Return [x, y] of the center of cell containing provided text 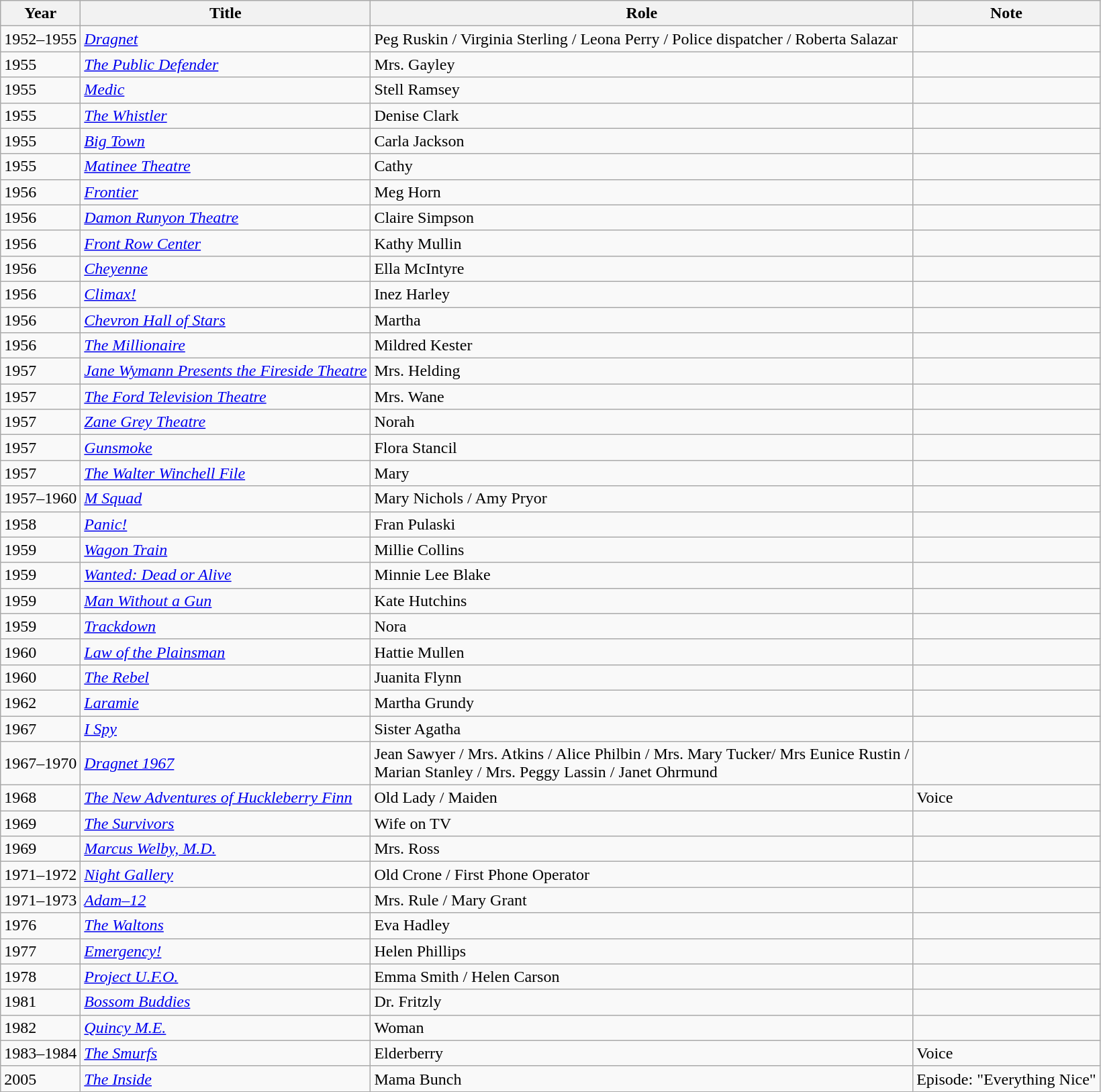
Mrs. Wane [642, 397]
Law of the Plainsman [226, 652]
Adam–12 [226, 900]
Cathy [642, 166]
The New Adventures of Huckleberry Finn [226, 798]
1967 [40, 728]
Damon Runyon Theatre [226, 217]
Dragnet [226, 39]
Gunsmoke [226, 448]
Denise Clark [642, 115]
Hattie Mullen [642, 652]
The Ford Television Theatre [226, 397]
Mary Nichols / Amy Pryor [642, 499]
Bossom Buddies [226, 1002]
Inez Harley [642, 294]
1971–1972 [40, 875]
Old Lady / Maiden [642, 798]
Emergency! [226, 951]
Note [1007, 13]
Mrs. Helding [642, 371]
Ella McIntyre [642, 268]
Millie Collins [642, 550]
Eva Hadley [642, 926]
Flora Stancil [642, 448]
Night Gallery [226, 875]
1976 [40, 926]
Man Without a Gun [226, 601]
1983–1984 [40, 1053]
The Millionaire [226, 346]
Role [642, 13]
The Inside [226, 1079]
Emma Smith / Helen Carson [642, 977]
Kate Hutchins [642, 601]
The Survivors [226, 824]
Helen Phillips [642, 951]
Norah [642, 422]
Wagon Train [226, 550]
The Whistler [226, 115]
Quincy M.E. [226, 1028]
Dragnet 1967 [226, 764]
I Spy [226, 728]
1957–1960 [40, 499]
Elderberry [642, 1053]
Zane Grey Theatre [226, 422]
Martha [642, 320]
Front Row Center [226, 243]
Climax! [226, 294]
Mama Bunch [642, 1079]
1958 [40, 524]
Matinee Theatre [226, 166]
Jean Sawyer / Mrs. Atkins / Alice Philbin / Mrs. Mary Tucker/ Mrs Eunice Rustin /Marian Stanley / Mrs. Peggy Lassin / Janet Ohrmund [642, 764]
Mrs. Ross [642, 849]
The Public Defender [226, 64]
Mrs. Gayley [642, 64]
Woman [642, 1028]
Mary [642, 473]
Trackdown [226, 626]
1978 [40, 977]
Wanted: Dead or Alive [226, 575]
Fran Pulaski [642, 524]
Minnie Lee Blake [642, 575]
Mildred Kester [642, 346]
Panic! [226, 524]
Big Town [226, 141]
Frontier [226, 192]
Medic [226, 90]
Kathy Mullin [642, 243]
Cheyenne [226, 268]
The Smurfs [226, 1053]
The Waltons [226, 926]
Chevron Hall of Stars [226, 320]
2005 [40, 1079]
Juanita Flynn [642, 677]
Mrs. Rule / Mary Grant [642, 900]
1981 [40, 1002]
Wife on TV [642, 824]
Project U.F.O. [226, 977]
Episode: "Everything Nice" [1007, 1079]
The Rebel [226, 677]
M Squad [226, 499]
Sister Agatha [642, 728]
Marcus Welby, M.D. [226, 849]
1952–1955 [40, 39]
Dr. Fritzly [642, 1002]
1967–1970 [40, 764]
Laramie [226, 703]
1962 [40, 703]
Year [40, 13]
1977 [40, 951]
Carla Jackson [642, 141]
1971–1973 [40, 900]
Old Crone / First Phone Operator [642, 875]
1968 [40, 798]
Jane Wymann Presents the Fireside Theatre [226, 371]
Stell Ramsey [642, 90]
Meg Horn [642, 192]
1982 [40, 1028]
Nora [642, 626]
The Walter Winchell File [226, 473]
Title [226, 13]
Martha Grundy [642, 703]
Claire Simpson [642, 217]
Peg Ruskin / Virginia Sterling / Leona Perry / Police dispatcher / Roberta Salazar [642, 39]
